Search for the cell housing the specified text and yield its (x, y) center coordinate. 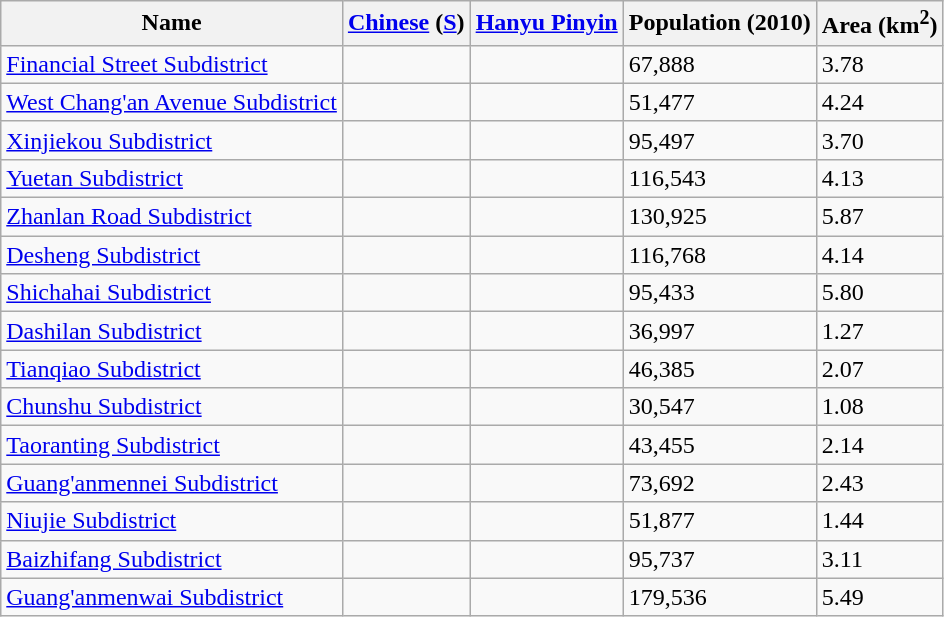
36,997 (720, 331)
Guang'anmenwai Subdistrict (172, 597)
43,455 (720, 445)
5.80 (880, 293)
3.70 (880, 140)
4.24 (880, 102)
95,737 (720, 559)
1.44 (880, 521)
Area (km2) (880, 24)
Zhanlan Road Subdistrict (172, 217)
Chunshu Subdistrict (172, 407)
3.78 (880, 64)
Niujie Subdistrict (172, 521)
Shichahai Subdistrict (172, 293)
46,385 (720, 369)
4.13 (880, 178)
5.87 (880, 217)
4.14 (880, 255)
West Chang'an Avenue Subdistrict (172, 102)
67,888 (720, 64)
95,497 (720, 140)
1.27 (880, 331)
2.43 (880, 483)
Financial Street Subdistrict (172, 64)
30,547 (720, 407)
2.07 (880, 369)
116,543 (720, 178)
Tianqiao Subdistrict (172, 369)
Baizhifang Subdistrict (172, 559)
Dashilan Subdistrict (172, 331)
Xinjiekou Subdistrict (172, 140)
Population (2010) (720, 24)
95,433 (720, 293)
130,925 (720, 217)
Hanyu Pinyin (546, 24)
Yuetan Subdistrict (172, 178)
Chinese (S) (406, 24)
Desheng Subdistrict (172, 255)
51,477 (720, 102)
2.14 (880, 445)
179,536 (720, 597)
116,768 (720, 255)
Guang'anmennei Subdistrict (172, 483)
5.49 (880, 597)
3.11 (880, 559)
51,877 (720, 521)
73,692 (720, 483)
Taoranting Subdistrict (172, 445)
1.08 (880, 407)
Name (172, 24)
